Find where the given text appears and provide that cell's center as [x, y] coordinate. 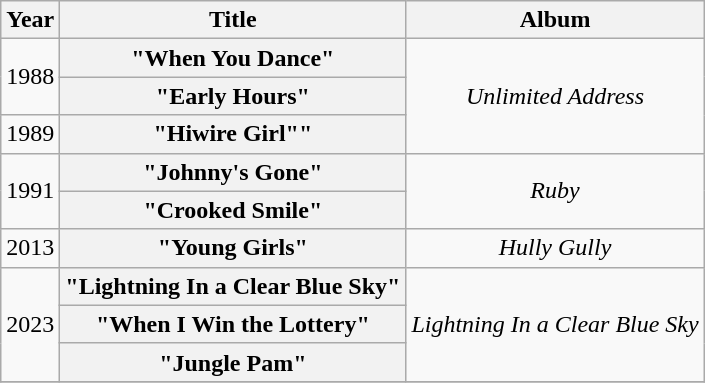
2013 [30, 248]
Title [233, 20]
Year [30, 20]
2023 [30, 324]
1989 [30, 134]
"Johnny's Gone" [233, 172]
"Early Hours" [233, 96]
"Crooked Smile" [233, 210]
"When You Dance" [233, 58]
1991 [30, 191]
Ruby [555, 191]
"Jungle Pam" [233, 362]
Hully Gully [555, 248]
Unlimited Address [555, 96]
"Lightning In a Clear Blue Sky" [233, 286]
1988 [30, 77]
"When I Win the Lottery" [233, 324]
"Hiwire Girl"" [233, 134]
Lightning In a Clear Blue Sky [555, 324]
Album [555, 20]
"Young Girls" [233, 248]
